Detect which cell encompasses the target text, then output its (X, Y) center coordinate. 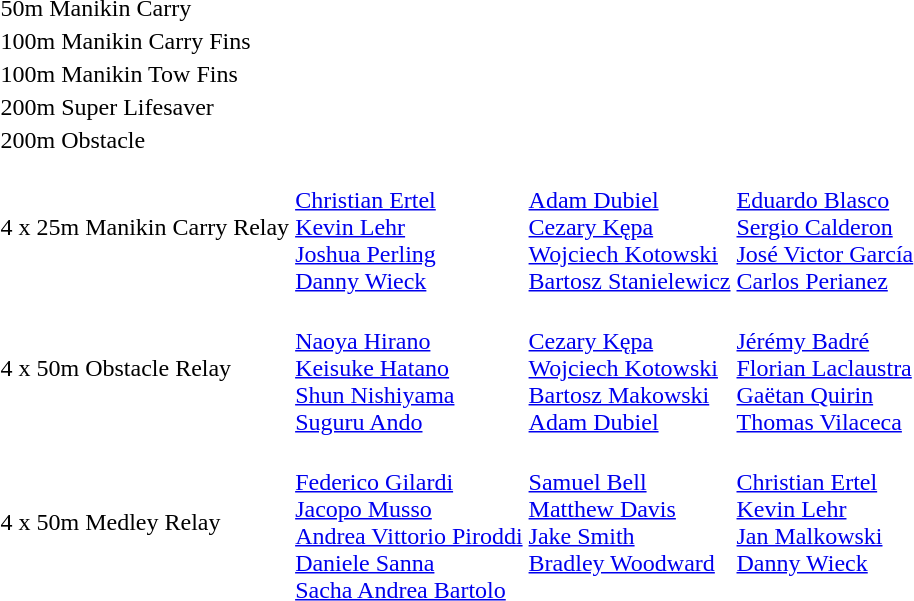
Naoya HiranoKeisuke HatanoShun NishiyamaSuguru Ando (409, 368)
Cezary KępaWojciech KotowskiBartosz MakowskiAdam Dubiel (630, 368)
Christian ErtelKevin LehrJoshua PerlingDanny Wieck (409, 227)
Adam DubielCezary KępaWojciech KotowskiBartosz Stanielewicz (630, 227)
